Pinpoint the cell where the given text exists, returning its (X, Y) midpoint coordinate. 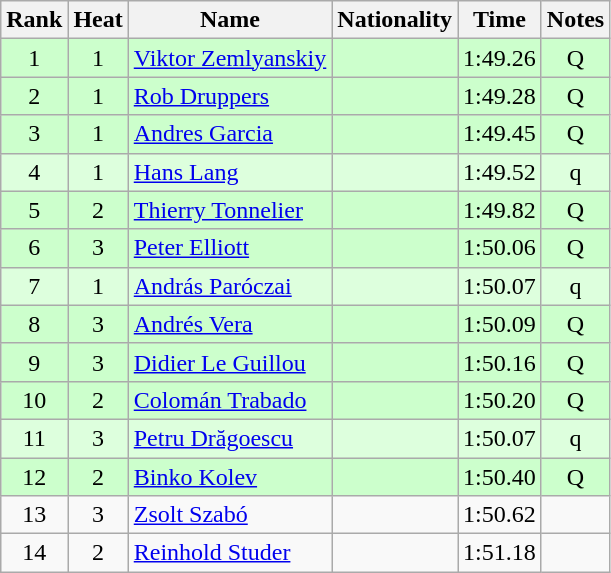
Didier Le Guillou (230, 362)
Reinhold Studer (230, 553)
11 (34, 438)
Binko Kolev (230, 477)
6 (34, 248)
Notes (575, 20)
Thierry Tonnelier (230, 210)
Andrés Vera (230, 324)
1:49.52 (500, 172)
12 (34, 477)
1:50.40 (500, 477)
5 (34, 210)
Nationality (395, 20)
Rob Druppers (230, 96)
1:49.82 (500, 210)
András Paróczai (230, 286)
1:50.16 (500, 362)
Zsolt Szabó (230, 515)
7 (34, 286)
10 (34, 400)
Heat (98, 20)
1:50.20 (500, 400)
9 (34, 362)
Andres Garcia (230, 134)
Time (500, 20)
1:51.18 (500, 553)
1:50.62 (500, 515)
13 (34, 515)
8 (34, 324)
1:49.28 (500, 96)
Rank (34, 20)
1:49.45 (500, 134)
1:50.09 (500, 324)
Viktor Zemlyanskiy (230, 58)
Colomán Trabado (230, 400)
1:50.06 (500, 248)
14 (34, 553)
Name (230, 20)
Hans Lang (230, 172)
1:49.26 (500, 58)
Peter Elliott (230, 248)
4 (34, 172)
Petru Drăgoescu (230, 438)
